Scan for the cell matching the given text and deliver its (x, y) coordinate at center. 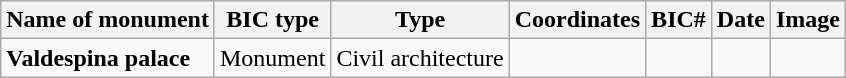
Image (808, 20)
Name of monument (108, 20)
Date (740, 20)
Coordinates (577, 20)
Valdespina palace (108, 58)
BIC# (679, 20)
Civil architecture (420, 58)
Monument (272, 58)
BIC type (272, 20)
Type (420, 20)
